Output the [X, Y] coordinate of the center of the cell containing the given text.  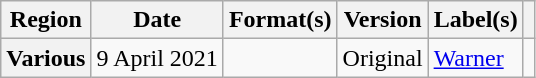
Original [382, 58]
Date [157, 20]
Label(s) [476, 20]
Warner [476, 58]
Various [46, 58]
9 April 2021 [157, 58]
Format(s) [280, 20]
Version [382, 20]
Region [46, 20]
